Pinpoint the cell where the given text exists, returning its (x, y) midpoint coordinate. 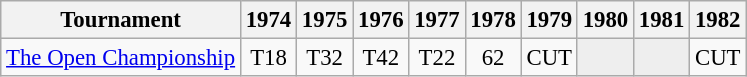
T32 (325, 58)
1975 (325, 20)
1981 (661, 20)
1976 (381, 20)
1978 (493, 20)
1974 (268, 20)
T42 (381, 58)
Tournament (121, 20)
T22 (437, 58)
1982 (718, 20)
The Open Championship (121, 58)
1977 (437, 20)
62 (493, 58)
1980 (605, 20)
T18 (268, 58)
1979 (549, 20)
